From the cell containing the given text, extract its center point as [X, Y] coordinate. 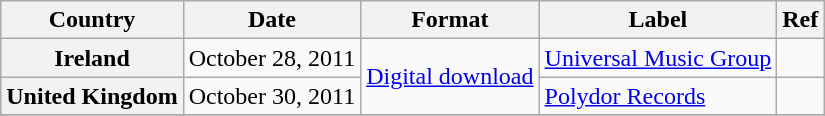
Ref [800, 20]
Universal Music Group [658, 58]
Label [658, 20]
Ireland [92, 58]
Format [450, 20]
United Kingdom [92, 96]
Polydor Records [658, 96]
Digital download [450, 77]
October 30, 2011 [272, 96]
Date [272, 20]
October 28, 2011 [272, 58]
Country [92, 20]
